Capture the cell that displays the provided text and extract its [x, y] central coordinate. 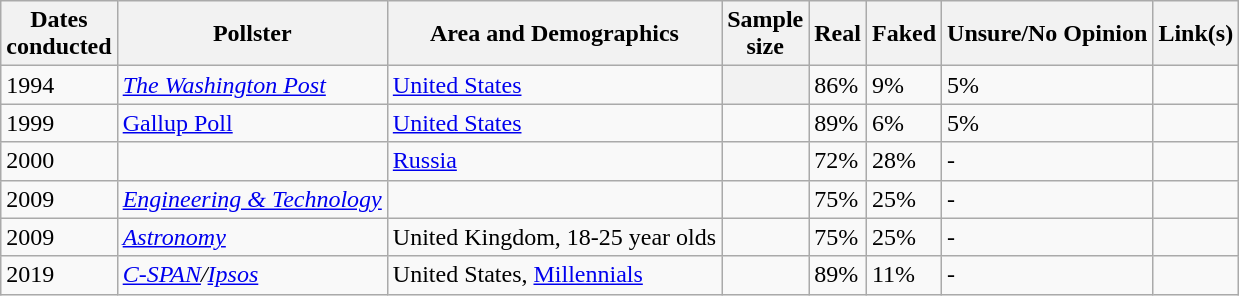
Area and Demographics [554, 34]
Russia [554, 161]
Real [838, 34]
2000 [59, 161]
Faked [904, 34]
Datesconducted [59, 34]
11% [904, 275]
2019 [59, 275]
United States, Millennials [554, 275]
1999 [59, 123]
Unsure/No Opinion [1048, 34]
72% [838, 161]
Link(s) [1196, 34]
86% [838, 85]
28% [904, 161]
1994 [59, 85]
9% [904, 85]
C-SPAN/Ipsos [252, 275]
Samplesize [766, 34]
United Kingdom, 18-25 year olds [554, 237]
Astronomy [252, 237]
Pollster [252, 34]
6% [904, 123]
Engineering & Technology [252, 199]
The Washington Post [252, 85]
Gallup Poll [252, 123]
